Search for the cell housing the specified text and yield its [x, y] center coordinate. 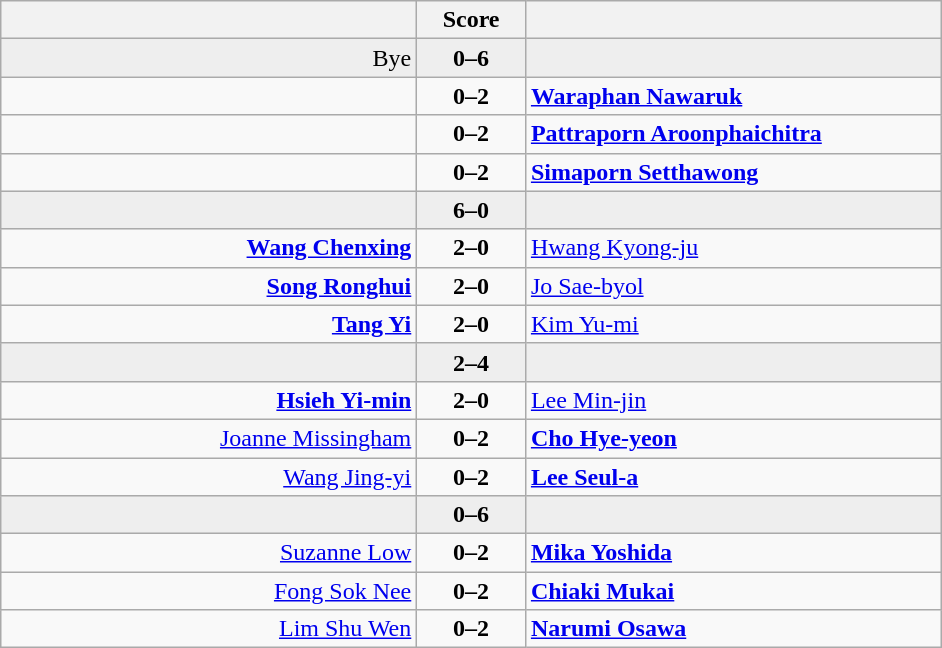
Lee Seul-a [733, 477]
Jo Sae-byol [733, 286]
2–4 [472, 362]
Pattraporn Aroonphaichitra [733, 134]
Mika Yoshida [733, 553]
Kim Yu-mi [733, 324]
Lee Min-jin [733, 400]
Waraphan Nawaruk [733, 96]
6–0 [472, 210]
Tang Yi [209, 324]
Lim Shu Wen [209, 629]
Joanne Missingham [209, 438]
Hsieh Yi-min [209, 400]
Simaporn Setthawong [733, 172]
Chiaki Mukai [733, 591]
Hwang Kyong-ju [733, 248]
Song Ronghui [209, 286]
Narumi Osawa [733, 629]
Wang Chenxing [209, 248]
Fong Sok Nee [209, 591]
Suzanne Low [209, 553]
Cho Hye-yeon [733, 438]
Bye [209, 58]
Score [472, 20]
Wang Jing-yi [209, 477]
